Return the [X, Y] coordinate for the center point of the cell that contains the specified text.  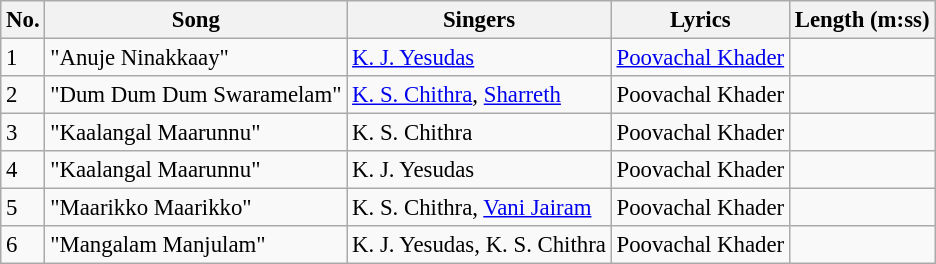
Singers [479, 20]
"Dum Dum Dum Swaramelam" [196, 95]
Length (m:ss) [862, 20]
2 [23, 95]
"Anuje Ninakkaay" [196, 58]
6 [23, 245]
"Maarikko Maarikko" [196, 208]
"Mangalam Manjulam" [196, 245]
K. S. Chithra, Vani Jairam [479, 208]
4 [23, 170]
Lyrics [700, 20]
K. J. Yesudas, K. S. Chithra [479, 245]
5 [23, 208]
No. [23, 20]
K. S. Chithra, Sharreth [479, 95]
1 [23, 58]
3 [23, 133]
Song [196, 20]
K. S. Chithra [479, 133]
